Locate the cell with the specified text and output its (X, Y) center coordinate. 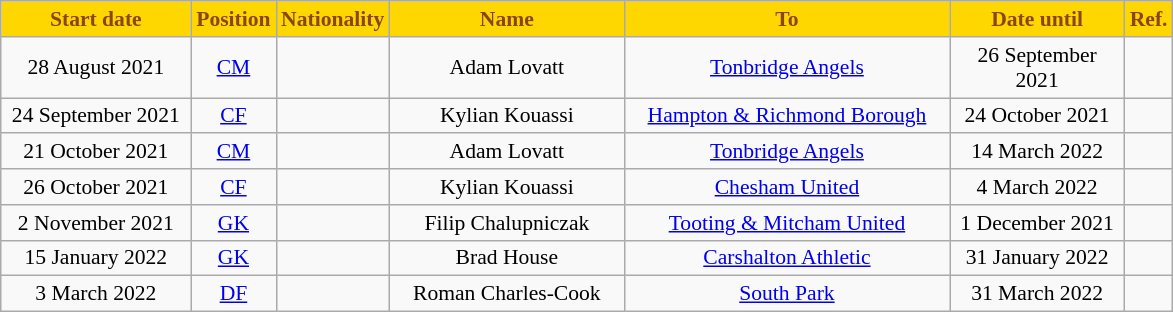
Roman Charles-Cook (506, 294)
Start date (96, 19)
DF (234, 294)
South Park (786, 294)
Brad House (506, 258)
28 August 2021 (96, 68)
4 March 2022 (1038, 187)
Chesham United (786, 187)
1 December 2021 (1038, 223)
Name (506, 19)
31 January 2022 (1038, 258)
3 March 2022 (96, 294)
Filip Chalupniczak (506, 223)
15 January 2022 (96, 258)
Ref. (1149, 19)
21 October 2021 (96, 152)
26 September 2021 (1038, 68)
Position (234, 19)
14 March 2022 (1038, 152)
Tooting & Mitcham United (786, 223)
2 November 2021 (96, 223)
To (786, 19)
24 September 2021 (96, 116)
31 March 2022 (1038, 294)
Hampton & Richmond Borough (786, 116)
26 October 2021 (96, 187)
Date until (1038, 19)
24 October 2021 (1038, 116)
Carshalton Athletic (786, 258)
Nationality (332, 19)
